Determine the (x, y) coordinate at the center of the cell enclosing the given text.  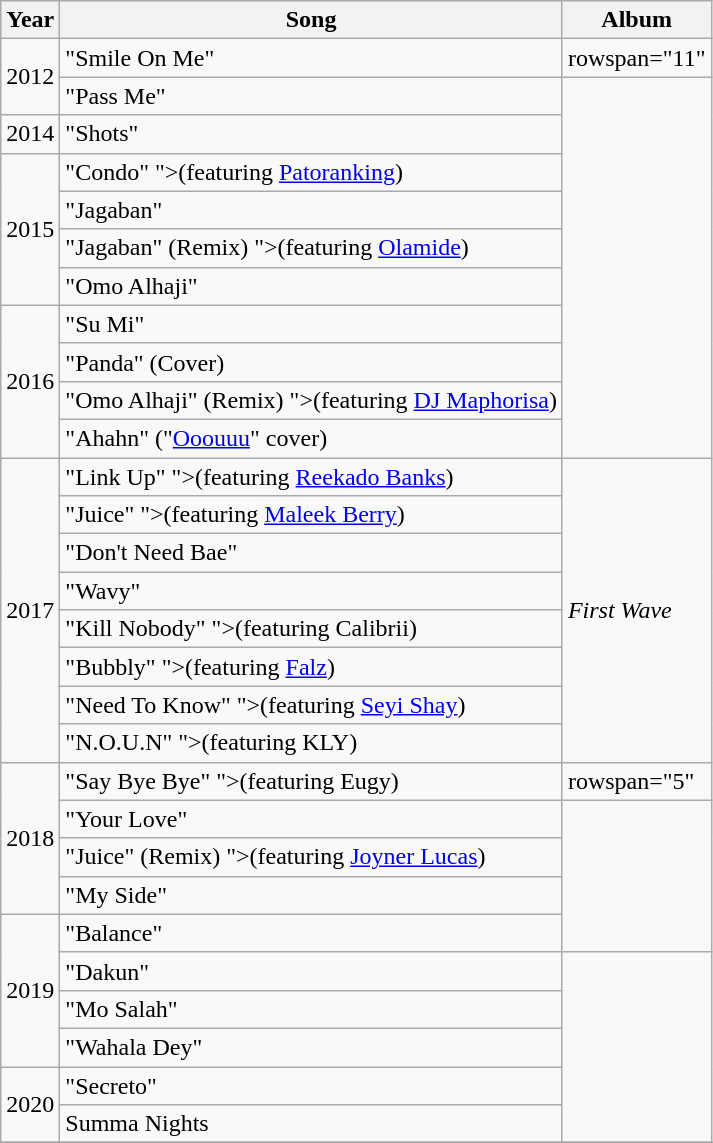
"Kill Nobody" ">(featuring Calibrii) (312, 629)
"Balance" (312, 933)
2015 (30, 229)
Album (636, 20)
Song (312, 20)
"Mo Salah" (312, 1009)
"Juice" ">(featuring Maleek Berry) (312, 515)
"Condo" ">(featuring Patoranking) (312, 172)
Summa Nights (312, 1124)
"Jagaban" (Remix) ">(featuring Olamide) (312, 248)
"Need To Know" ">(featuring Seyi Shay) (312, 705)
"Don't Need Bae" (312, 553)
"Pass Me" (312, 96)
"Secreto" (312, 1085)
2014 (30, 134)
"Panda" (Cover) (312, 362)
"Omo Alhaji" (312, 286)
"Wahala Dey" (312, 1047)
2012 (30, 77)
"Say Bye Bye" ">(featuring Eugy) (312, 781)
2017 (30, 610)
Year (30, 20)
"Ahahn" ("Ooouuu" cover) (312, 438)
"Link Up" ">(featuring Reekado Banks) (312, 477)
rowspan="11" (636, 58)
"N.O.U.N" ">(featuring KLY) (312, 743)
2018 (30, 838)
First Wave (636, 610)
"Your Love" (312, 819)
2016 (30, 381)
"Bubbly" ">(featuring Falz) (312, 667)
2020 (30, 1104)
"My Side" (312, 895)
"Jagaban" (312, 210)
"Juice" (Remix) ">(featuring Joyner Lucas) (312, 857)
"Wavy" (312, 591)
rowspan="5" (636, 781)
"Dakun" (312, 971)
"Su Mi" (312, 324)
"Shots" (312, 134)
"Omo Alhaji" (Remix) ">(featuring DJ Maphorisa) (312, 400)
"Smile On Me" (312, 58)
2019 (30, 990)
